Find where the given text appears and provide that cell's center as [X, Y] coordinate. 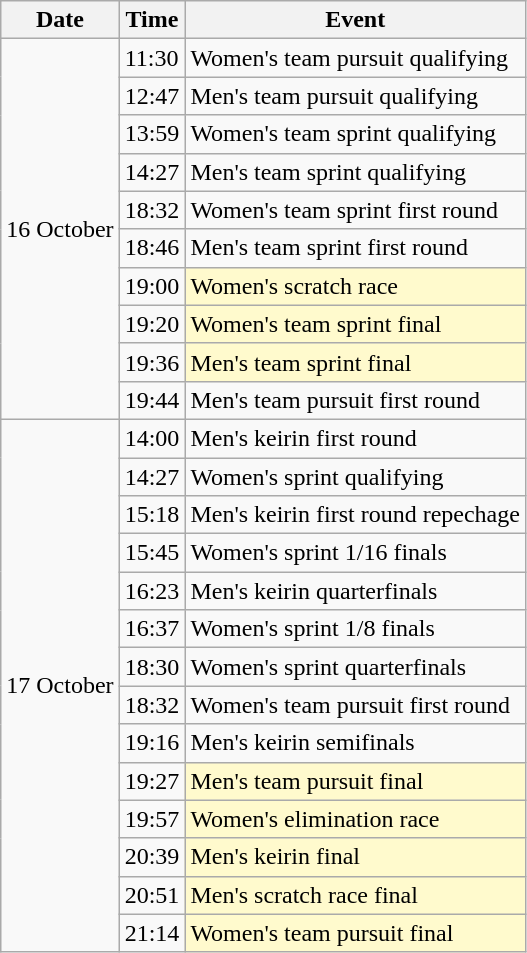
13:59 [152, 134]
Men's team pursuit first round [356, 400]
Date [60, 20]
19:44 [152, 400]
Men's team sprint qualifying [356, 172]
18:46 [152, 248]
Women's team sprint final [356, 324]
Men's keirin first round repechage [356, 515]
Men's keirin final [356, 857]
19:57 [152, 819]
20:51 [152, 895]
Women's team pursuit final [356, 933]
17 October [60, 686]
Men's keirin semifinals [356, 743]
Women's team pursuit first round [356, 705]
Event [356, 20]
19:27 [152, 781]
Men's scratch race final [356, 895]
Women's team pursuit qualifying [356, 58]
14:00 [152, 438]
Women's sprint 1/16 finals [356, 553]
Women's sprint 1/8 finals [356, 629]
15:18 [152, 515]
Men's team sprint final [356, 362]
11:30 [152, 58]
16 October [60, 230]
Men's keirin quarterfinals [356, 591]
Men's keirin first round [356, 438]
19:16 [152, 743]
Women's elimination race [356, 819]
19:00 [152, 286]
12:47 [152, 96]
15:45 [152, 553]
21:14 [152, 933]
Women's scratch race [356, 286]
16:37 [152, 629]
18:30 [152, 667]
16:23 [152, 591]
19:36 [152, 362]
Women's sprint quarterfinals [356, 667]
Men's team pursuit final [356, 781]
Time [152, 20]
19:20 [152, 324]
20:39 [152, 857]
Men's team pursuit qualifying [356, 96]
Women's team sprint first round [356, 210]
Men's team sprint first round [356, 248]
Women's team sprint qualifying [356, 134]
Women's sprint qualifying [356, 477]
